Locate the cell with the specified text and output its [X, Y] center coordinate. 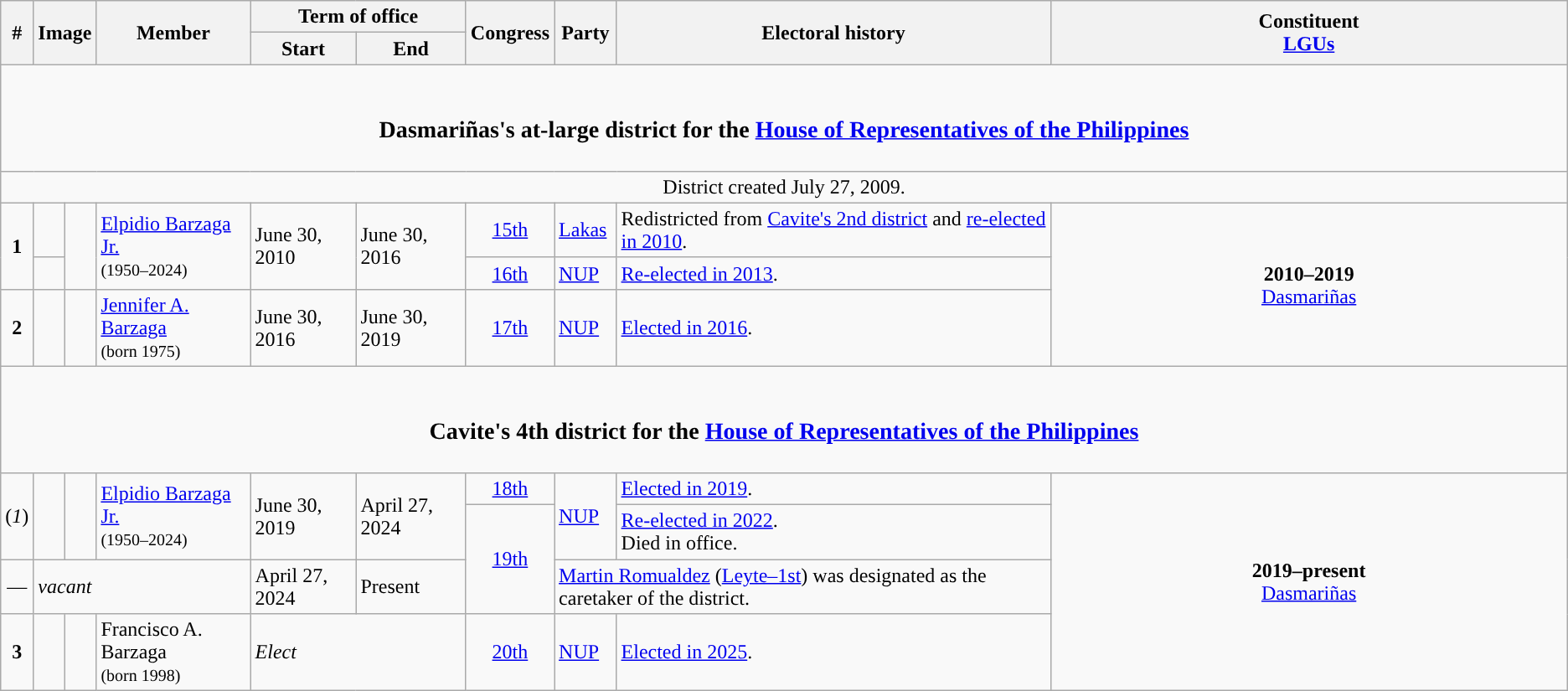
2 [17, 327]
(1) [17, 516]
Party [585, 33]
Electoral history [833, 33]
17th [509, 327]
Elected in 2025. [833, 652]
1 [17, 246]
June 30, 2010 [303, 246]
Member [173, 33]
Lakas [585, 229]
Martin Romualdez (Leyte–1st) was designated as the caretaker of the district. [802, 586]
Present [410, 586]
Dasmariñas's at-large district for the House of Representatives of the Philippines [784, 117]
End [410, 49]
ConstituentLGUs [1308, 33]
3 [17, 652]
# [17, 33]
Re-elected in 2013. [833, 273]
District created July 27, 2009. [784, 187]
Re-elected in 2022.Died in office. [833, 533]
19th [509, 560]
Image [65, 33]
Elected in 2016. [833, 327]
20th [509, 652]
— [17, 586]
Francisco A. Barzaga(born 1998) [173, 652]
Congress [509, 33]
15th [509, 229]
Term of office [358, 17]
Jennifer A. Barzaga(born 1975) [173, 327]
16th [509, 273]
2010–2019Dasmariñas [1308, 285]
2019–presentDasmariñas [1308, 582]
Start [303, 49]
Elected in 2019. [833, 489]
Cavite's 4th district for the House of Representatives of the Philippines [784, 419]
vacant [142, 586]
Redistricted from Cavite's 2nd district and re-elected in 2010. [833, 229]
18th [509, 489]
Elect [358, 652]
